Extract the (x, y) coordinate from the center of the cell holding the provided text.  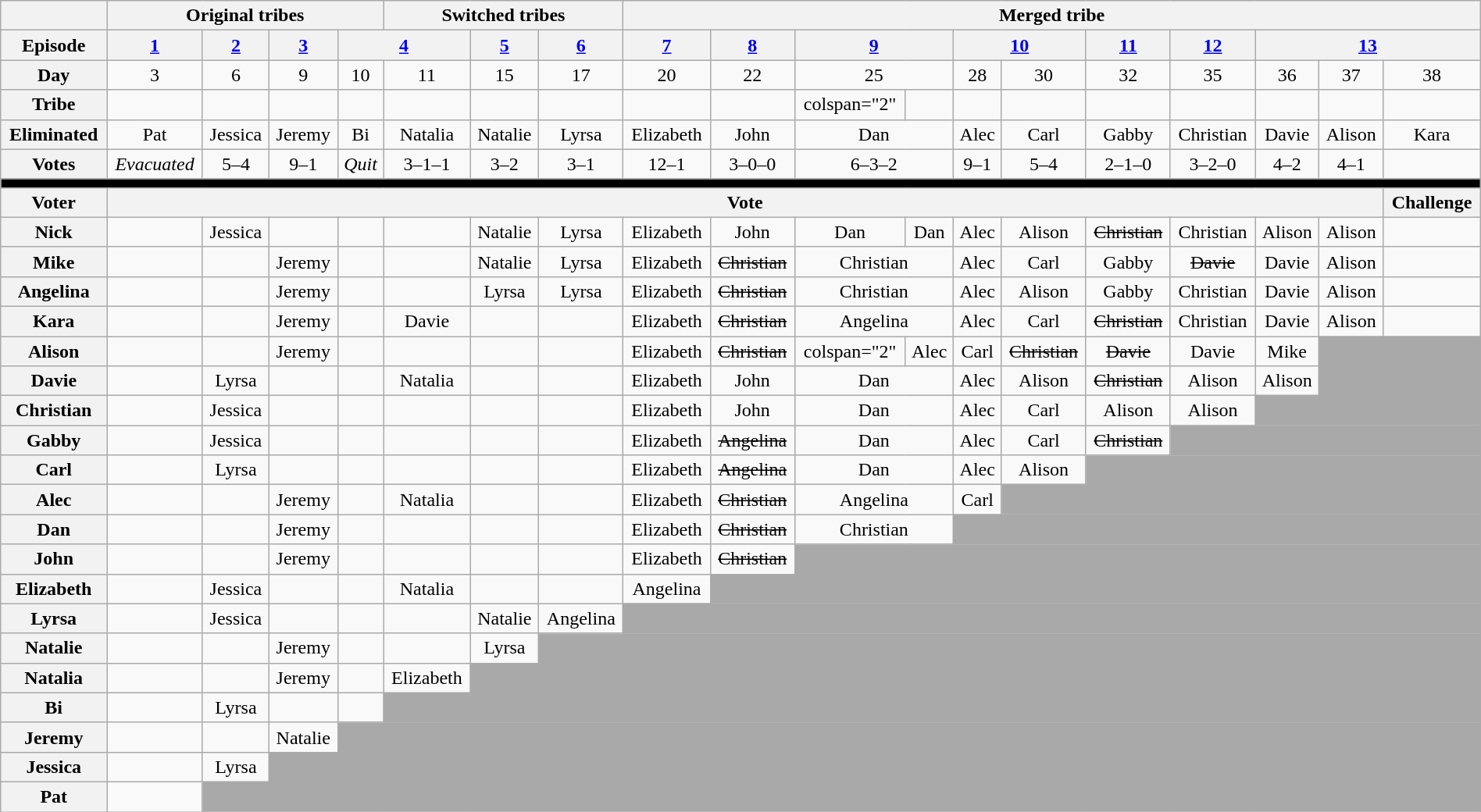
13 (1369, 45)
4–1 (1351, 164)
8 (752, 45)
Voter (54, 202)
Day (54, 75)
12–1 (667, 164)
Merged tribe (1051, 16)
1 (155, 45)
6–3–2 (873, 164)
30 (1044, 75)
3–0–0 (752, 164)
4–2 (1287, 164)
3–1 (581, 164)
38 (1433, 75)
28 (977, 75)
Vote (745, 202)
35 (1212, 75)
2 (236, 45)
25 (873, 75)
Original tribes (245, 16)
32 (1128, 75)
22 (752, 75)
12 (1212, 45)
4 (404, 45)
15 (505, 75)
Votes (54, 164)
7 (667, 45)
Evacuated (155, 164)
17 (581, 75)
3–2–0 (1212, 164)
Eliminated (54, 134)
3–1–1 (426, 164)
37 (1351, 75)
Tribe (54, 105)
Episode (54, 45)
20 (667, 75)
3–2 (505, 164)
Quit (361, 164)
Challenge (1433, 202)
2–1–0 (1128, 164)
Switched tribes (503, 16)
Nick (54, 232)
5 (505, 45)
36 (1287, 75)
